Capture the cell that displays the provided text and extract its (x, y) central coordinate. 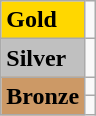
Silver (43, 58)
Bronze (43, 96)
Gold (43, 20)
